Return the (x, y) coordinate for the center point of the cell that contains the specified text.  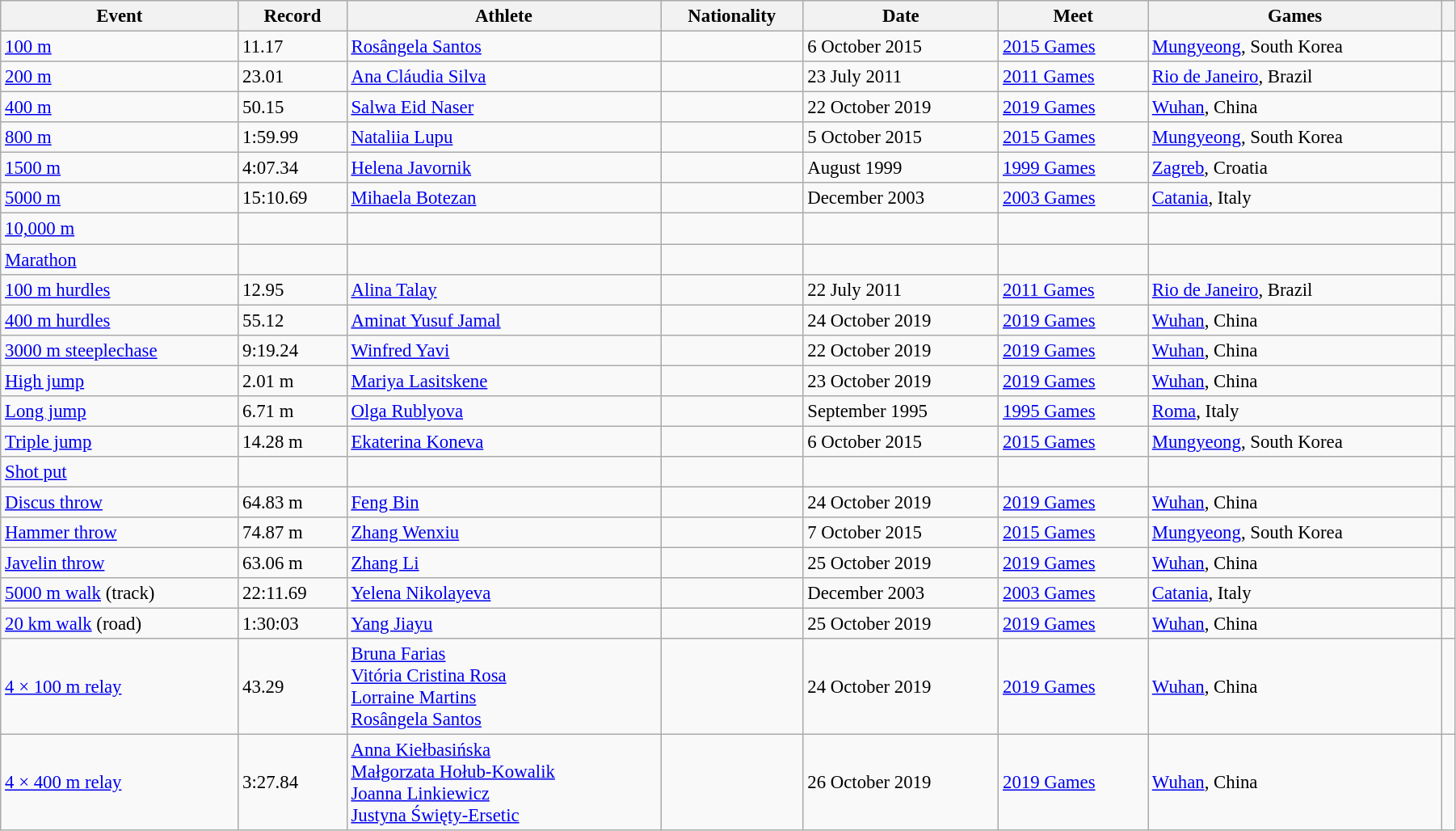
14.28 m (292, 441)
Yang Jiayu (503, 624)
Alina Talay (503, 289)
Discus throw (120, 502)
43.29 (292, 687)
Marathon (120, 259)
Feng Bin (503, 502)
1995 Games (1073, 411)
4 × 100 m relay (120, 687)
63.06 m (292, 563)
Nationality (732, 16)
Aminat Yusuf Jamal (503, 320)
400 m (120, 108)
Nataliia Lupu (503, 137)
50.15 (292, 108)
Zhang Wenxiu (503, 533)
Helena Javornik (503, 168)
Meet (1073, 16)
800 m (120, 137)
September 1995 (901, 411)
Rosângela Santos (503, 47)
Ana Cláudia Silva (503, 77)
5000 m walk (track) (120, 593)
200 m (120, 77)
1:59.99 (292, 137)
Record (292, 16)
12.95 (292, 289)
Triple jump (120, 441)
23 October 2019 (901, 381)
5 October 2015 (901, 137)
Winfred Yavi (503, 350)
9:19.24 (292, 350)
Anna KiełbasińskaMałgorzata Hołub-KowalikJoanna LinkiewiczJustyna Święty-Ersetic (503, 782)
Zagreb, Croatia (1294, 168)
7 October 2015 (901, 533)
10,000 m (120, 229)
Bruna FariasVitória Cristina RosaLorraine MartinsRosângela Santos (503, 687)
Long jump (120, 411)
Athlete (503, 16)
6.71 m (292, 411)
22 July 2011 (901, 289)
High jump (120, 381)
Shot put (120, 472)
Mariya Lasitskene (503, 381)
100 m hurdles (120, 289)
Date (901, 16)
23 July 2011 (901, 77)
3:27.84 (292, 782)
74.87 m (292, 533)
64.83 m (292, 502)
Javelin throw (120, 563)
4:07.34 (292, 168)
August 1999 (901, 168)
55.12 (292, 320)
23.01 (292, 77)
20 km walk (road) (120, 624)
Zhang Li (503, 563)
2.01 m (292, 381)
11.17 (292, 47)
15:10.69 (292, 198)
1999 Games (1073, 168)
Olga Rublyova (503, 411)
26 October 2019 (901, 782)
3000 m steeplechase (120, 350)
Event (120, 16)
22:11.69 (292, 593)
Mihaela Botezan (503, 198)
Roma, Italy (1294, 411)
100 m (120, 47)
Ekaterina Koneva (503, 441)
Games (1294, 16)
Hammer throw (120, 533)
Yelena Nikolayeva (503, 593)
Salwa Eid Naser (503, 108)
4 × 400 m relay (120, 782)
400 m hurdles (120, 320)
1500 m (120, 168)
5000 m (120, 198)
1:30:03 (292, 624)
